Find where the given text appears and provide that cell's center as (X, Y) coordinate. 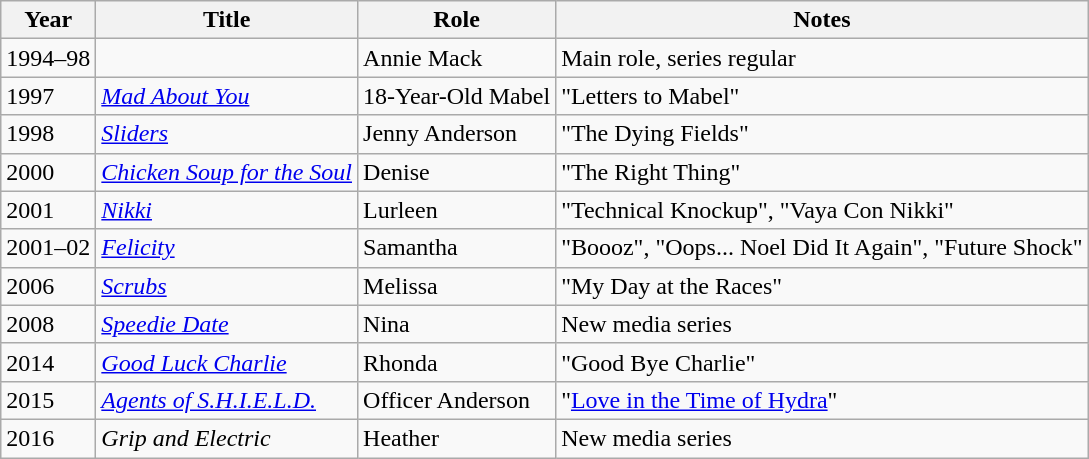
Speedie Date (227, 324)
"The Dying Fields" (822, 134)
"Letters to Mabel" (822, 96)
2014 (48, 362)
Chicken Soup for the Soul (227, 172)
Melissa (457, 286)
Good Luck Charlie (227, 362)
"Boooz", "Oops... Noel Did It Again", "Future Shock" (822, 248)
Sliders (227, 134)
1997 (48, 96)
Main role, series regular (822, 58)
Samantha (457, 248)
1994–98 (48, 58)
Nina (457, 324)
"The Right Thing" (822, 172)
Annie Mack (457, 58)
2016 (48, 438)
Role (457, 20)
Heather (457, 438)
Agents of S.H.I.E.L.D. (227, 400)
"Love in the Time of Hydra" (822, 400)
Lurleen (457, 210)
2008 (48, 324)
Rhonda (457, 362)
Grip and Electric (227, 438)
Felicity (227, 248)
Officer Anderson (457, 400)
1998 (48, 134)
2001–02 (48, 248)
2015 (48, 400)
"Technical Knockup", "Vaya Con Nikki" (822, 210)
Nikki (227, 210)
Scrubs (227, 286)
Year (48, 20)
Title (227, 20)
Jenny Anderson (457, 134)
Denise (457, 172)
2006 (48, 286)
18-Year-Old Mabel (457, 96)
"My Day at the Races" (822, 286)
Notes (822, 20)
"Good Bye Charlie" (822, 362)
2001 (48, 210)
2000 (48, 172)
Mad About You (227, 96)
